Locate the cell with the specified text and output its (x, y) center coordinate. 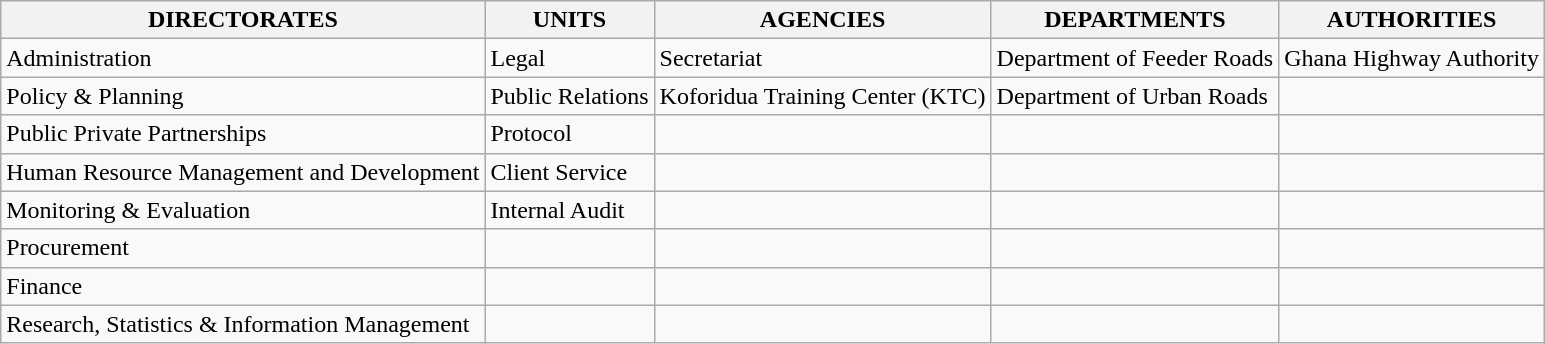
Ghana Highway Authority (1412, 58)
Administration (243, 58)
DEPARTMENTS (1135, 20)
Department of Feeder Roads (1135, 58)
Secretariat (822, 58)
Monitoring & Evaluation (243, 210)
Research, Statistics & Information Management (243, 324)
Finance (243, 286)
DIRECTORATES (243, 20)
Public Private Partnerships (243, 134)
Koforidua Training Center (KTC) (822, 96)
Protocol (570, 134)
AGENCIES (822, 20)
Policy & Planning (243, 96)
Client Service (570, 172)
Legal (570, 58)
Department of Urban Roads (1135, 96)
Human Resource Management and Development (243, 172)
Public Relations (570, 96)
Procurement (243, 248)
Internal Audit (570, 210)
UNITS (570, 20)
AUTHORITIES (1412, 20)
